Search for the cell housing the specified text and yield its [x, y] center coordinate. 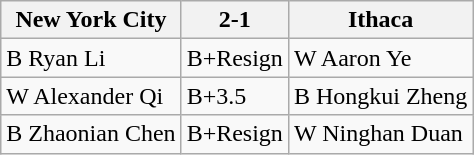
Ithaca [380, 20]
B Zhaonian Chen [91, 134]
W Ninghan Duan [380, 134]
W Aaron Ye [380, 58]
New York City [91, 20]
W Alexander Qi [91, 96]
B Ryan Li [91, 58]
B+3.5 [234, 96]
2-1 [234, 20]
B Hongkui Zheng [380, 96]
